Extract the (x, y) coordinate from the center of the cell holding the provided text.  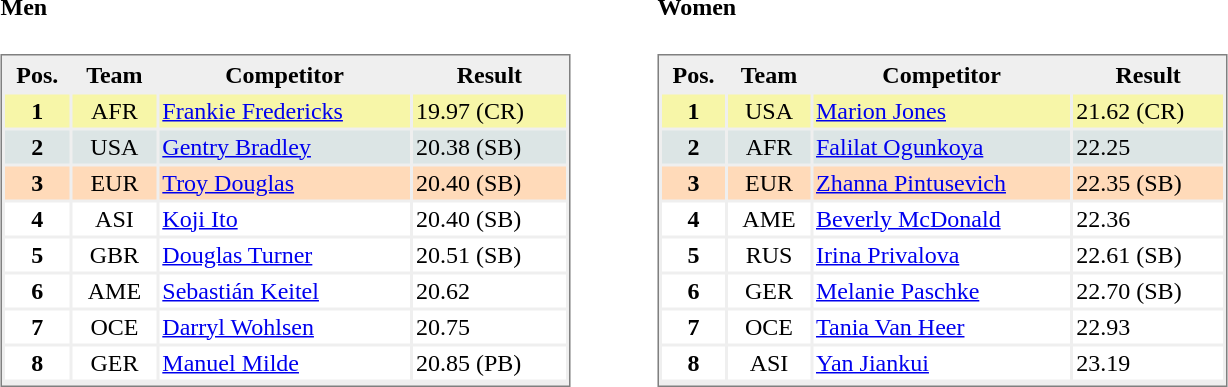
19.97 (CR) (490, 110)
Gentry Bradley (284, 146)
Irina Privalova (942, 254)
22.70 (SB) (1148, 290)
22.25 (1148, 146)
22.93 (1148, 326)
20.51 (SB) (490, 254)
Frankie Fredericks (284, 110)
Tania Van Heer (942, 326)
20.85 (PB) (490, 362)
Darryl Wohlsen (284, 326)
Yan Jiankui (942, 362)
22.35 (SB) (1148, 182)
GBR (114, 254)
Marion Jones (942, 110)
20.75 (490, 326)
Koji Ito (284, 218)
Douglas Turner (284, 254)
Sebastián Keitel (284, 290)
23.19 (1148, 362)
22.36 (1148, 218)
Manuel Milde (284, 362)
Melanie Paschke (942, 290)
Beverly McDonald (942, 218)
RUS (769, 254)
Falilat Ogunkoya (942, 146)
Troy Douglas (284, 182)
Zhanna Pintusevich (942, 182)
20.38 (SB) (490, 146)
21.62 (CR) (1148, 110)
22.61 (SB) (1148, 254)
20.62 (490, 290)
